Determine the [x, y] coordinate at the center of the cell enclosing the given text.  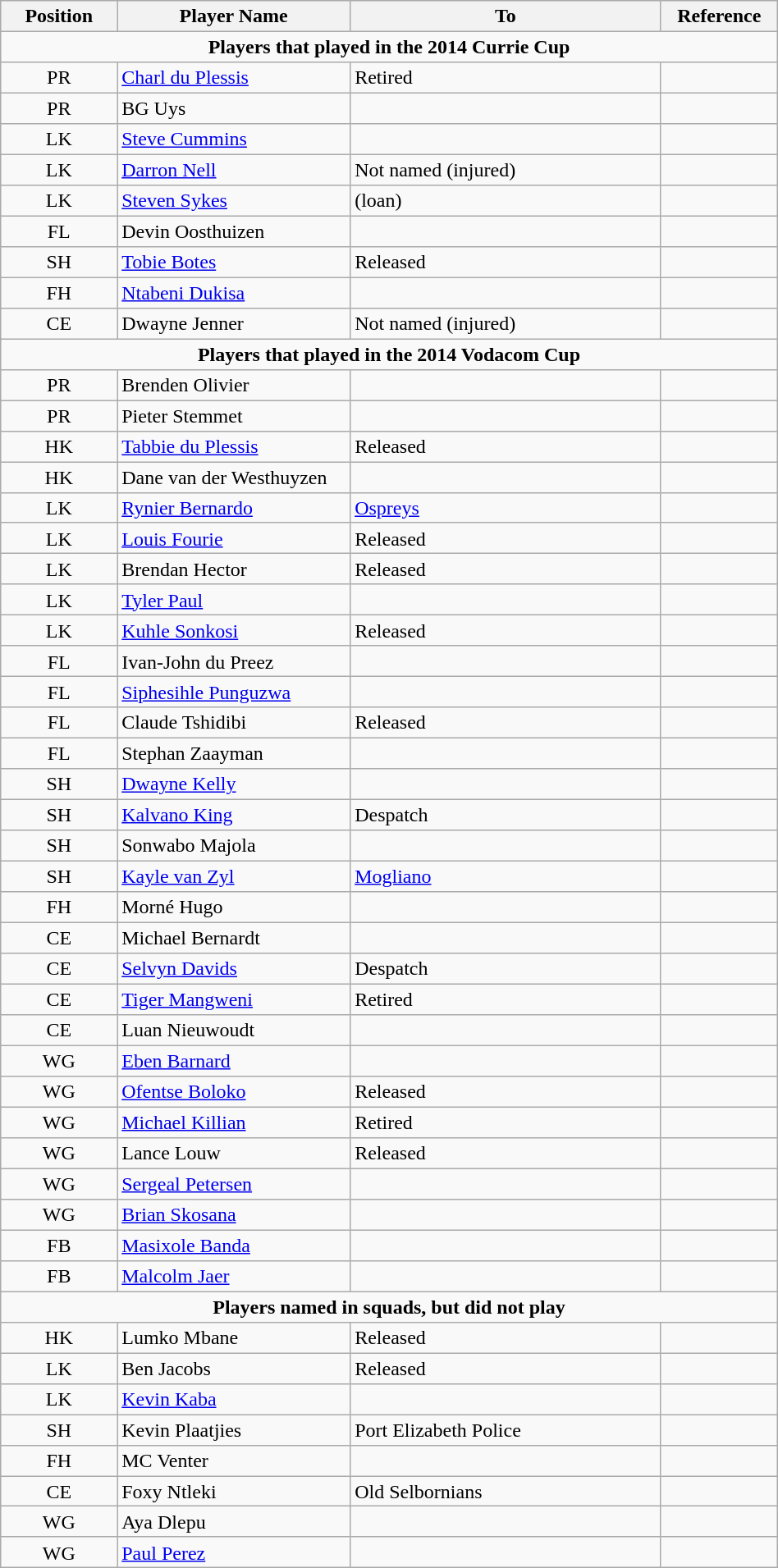
Tyler Paul [234, 599]
Darron Nell [234, 169]
MC Venter [234, 1461]
Players named in squads, but did not play [389, 1306]
Claude Tshidibi [234, 722]
Kalvano King [234, 816]
Position [59, 16]
Pieter Stemmet [234, 415]
Ben Jacobs [234, 1369]
BG Uys [234, 108]
Ospreys [506, 507]
Tabbie du Plessis [234, 446]
Luan Nieuwoudt [234, 1031]
Michael Bernardt [234, 937]
Foxy Ntleki [234, 1490]
(loan) [506, 200]
Selvyn Davids [234, 968]
Malcolm Jaer [234, 1275]
Players that played in the 2014 Currie Cup [389, 46]
Old Selbornians [506, 1490]
Reference [719, 16]
Tiger Mangweni [234, 999]
Lance Louw [234, 1154]
Masixole Banda [234, 1246]
Michael Killian [234, 1122]
Ntabeni Dukisa [234, 292]
Sergeal Petersen [234, 1183]
Kuhle Sonkosi [234, 630]
Charl du Plessis [234, 77]
Rynier Bernardo [234, 507]
Paul Perez [234, 1552]
To [506, 16]
Mogliano [506, 876]
Steve Cummins [234, 139]
Kevin Plaatjies [234, 1429]
Port Elizabeth Police [506, 1429]
Devin Oosthuizen [234, 231]
Brenden Olivier [234, 384]
Kevin Kaba [234, 1398]
Player Name [234, 16]
Dane van der Westhuyzen [234, 478]
Dwayne Kelly [234, 784]
Sonwabo Majola [234, 845]
Brian Skosana [234, 1214]
Steven Sykes [234, 200]
Siphesihle Punguzwa [234, 693]
Eben Barnard [234, 1060]
Tobie Botes [234, 261]
Brendan Hector [234, 569]
Players that played in the 2014 Vodacom Cup [389, 354]
Louis Fourie [234, 538]
Dwayne Jenner [234, 323]
Ivan-John du Preez [234, 661]
Kayle van Zyl [234, 876]
Ofentse Boloko [234, 1091]
Morné Hugo [234, 907]
Lumko Mbane [234, 1337]
Stephan Zaayman [234, 753]
Aya Dlepu [234, 1521]
